Return (X, Y) of the center of cell containing provided text 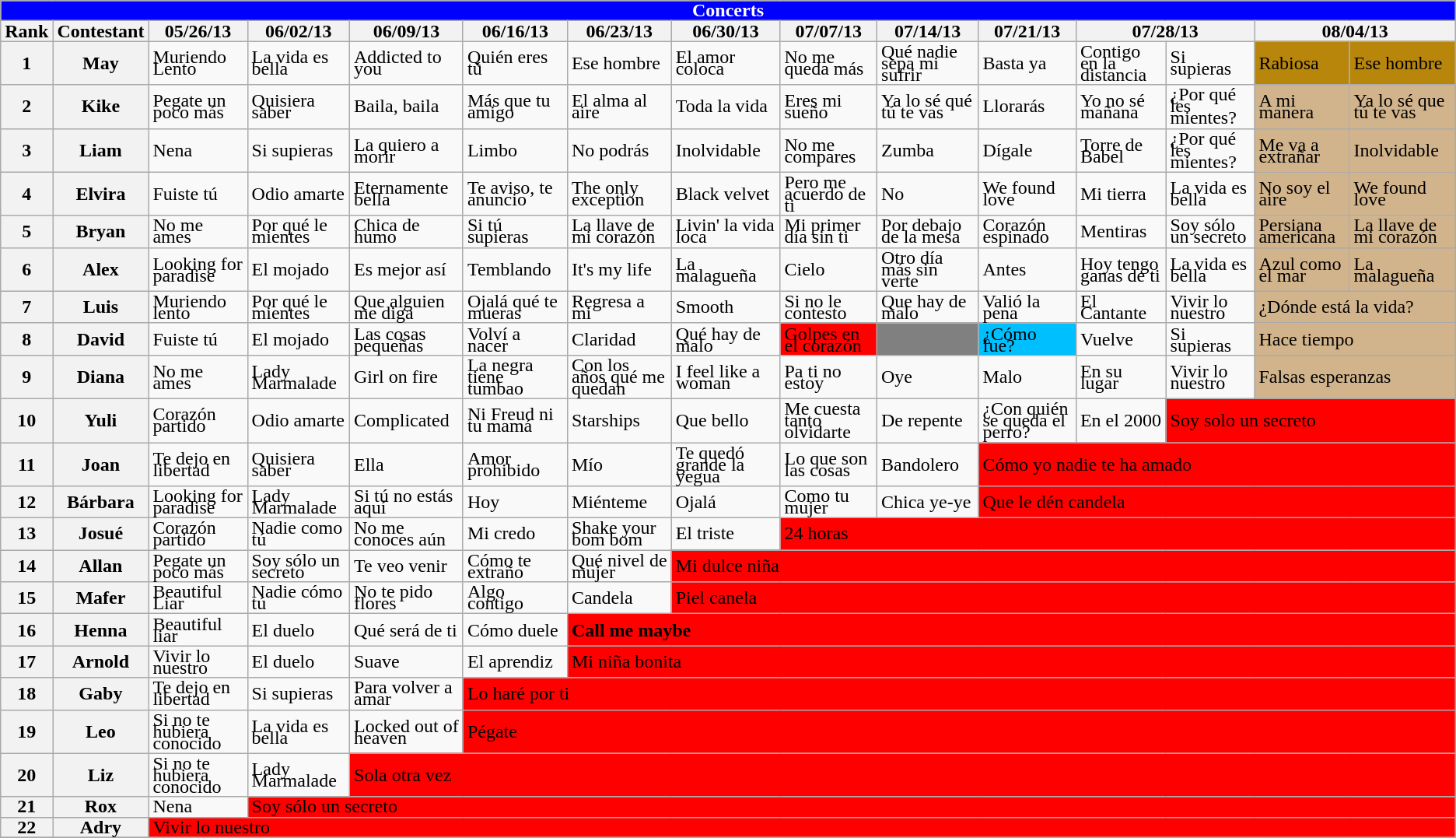
06/09/13 (407, 31)
No te pido flores (407, 598)
El alma al aire (619, 107)
Otro día más sin verte (928, 269)
El Cantante (1121, 307)
Quién eres tú (515, 63)
Liz (101, 775)
Addicted to you (407, 63)
Qué nadie sepa mi sufrir (928, 63)
A mi manera (1302, 107)
Piel canela (1063, 598)
7 (26, 307)
Que bello (726, 420)
Te veo venir (407, 566)
Que le dén candela (1216, 503)
Temblando (515, 269)
Locked out of heaven (407, 731)
Antes (1027, 269)
Que alguien me diga (407, 307)
16 (26, 630)
Como tu mujer (829, 503)
Nadie cómo tú (299, 598)
15 (26, 598)
Luis (101, 307)
6 (26, 269)
¿Con quién se queda el perro? (1027, 420)
No soy el aire (1302, 194)
Adry (101, 827)
Kike (101, 107)
Falsas esperanzas (1355, 377)
Hoy tengo ganas de ti (1121, 269)
Eres mi sueño (829, 107)
4 (26, 194)
Contigo en la distancia (1121, 63)
El aprendiz (515, 661)
I feel like a woman (726, 377)
Allan (101, 566)
Concerts (728, 11)
Me va a extrañar (1302, 150)
Suave (407, 661)
Si tú supieras (515, 232)
Claridad (619, 339)
Las cosas pequeñas (407, 339)
18 (26, 694)
Zumba (928, 150)
Ya lo sé qué tú te vas (928, 107)
Llorarás (1027, 107)
Bandolero (928, 464)
Henna (101, 630)
Bryan (101, 232)
Que hay de malo (928, 307)
Eternamente bella (407, 194)
Mafer (101, 598)
19 (26, 731)
Volví a nacer (515, 339)
Dígale (1027, 150)
Te aviso, te anuncio (515, 194)
Qué será de ti (407, 630)
It's my life (619, 269)
Ni Freud ni tu mamá (515, 420)
Nadie como tú (299, 534)
Yuli (101, 420)
Me cuesta tanto olvidarte (829, 420)
Ojalá qué te mueras (515, 307)
No me queda más (829, 63)
No podrás (619, 150)
Black velvet (726, 194)
No (928, 194)
Mi credo (515, 534)
Leo (101, 731)
Candela (619, 598)
Alex (101, 269)
5 (26, 232)
Mi niña bonita (1011, 661)
Mío (619, 464)
Vuelve (1121, 339)
No me compares (829, 150)
Yo no sé mañana (1121, 107)
13 (26, 534)
Starships (619, 420)
Chica ye-ye (928, 503)
17 (26, 661)
24 horas (1118, 534)
05/26/13 (198, 31)
Con los años qué me quedan (619, 377)
Golpes en el corazón (829, 339)
Sola otra vez (903, 775)
Shake your bom bom (619, 534)
Smooth (726, 307)
07/07/13 (829, 31)
Regresa a mi (619, 307)
En el 2000 (1121, 420)
Arnold (101, 661)
Mi dulce niña (1063, 566)
Cómo duele (515, 630)
May (101, 63)
8 (26, 339)
Rabiosa (1302, 63)
Cielo (829, 269)
Josué (101, 534)
Elvira (101, 194)
Muriendo lento (198, 307)
Valió la pena (1027, 307)
Ya lo sé que tú te vas (1402, 107)
La negra tiene tumbao (515, 377)
¿Cómo fue? (1027, 339)
Girl on fire (407, 377)
Baila, baila (407, 107)
Algo contigo (515, 598)
Para volver a amar (407, 694)
Beautiful liar (198, 630)
Cómo te extraño (515, 566)
De repente (928, 420)
Más que tu amigo (515, 107)
Corazón espinado (1027, 232)
El triste (726, 534)
1 (26, 63)
Contestant (101, 31)
Azul como el mar (1302, 269)
El amor coloca (726, 63)
21 (26, 807)
11 (26, 464)
Pégate (959, 731)
Si no le contesto (829, 307)
Lo haré por ti (959, 694)
06/16/13 (515, 31)
Ella (407, 464)
Gaby (101, 694)
9 (26, 377)
Mi tierra (1121, 194)
Liam (101, 150)
10 (26, 420)
2 (26, 107)
20 (26, 775)
07/28/13 (1165, 31)
06/23/13 (619, 31)
07/14/13 (928, 31)
Amor prohibido (515, 464)
Bárbara (101, 503)
Rox (101, 807)
Lo que son las cosas (829, 464)
07/21/13 (1027, 31)
Por debajo de la mesa (928, 232)
Joan (101, 464)
Soy solo un secreto (1311, 420)
No me conoces aún (407, 534)
22 (26, 827)
06/30/13 (726, 31)
Si tú no estás aquí (407, 503)
Pa ti no estoy (829, 377)
Qué hay de malo (726, 339)
Basta ya (1027, 63)
Rank (26, 31)
14 (26, 566)
Mentiras (1121, 232)
En su lugar (1121, 377)
Oye (928, 377)
Qué nivel de mujer (619, 566)
Chica de humo (407, 232)
Call me maybe (1011, 630)
Es mejor así (407, 269)
06/02/13 (299, 31)
Mi primer día sin ti (829, 232)
Cómo yo nadie te ha amado (1216, 464)
Pero me acuerdo de ti (829, 194)
Diana (101, 377)
Te quedó grande la yegua (726, 464)
Ojalá (726, 503)
Torre de Babel (1121, 150)
Muriendo Lento (198, 63)
Miénteme (619, 503)
Complicated (407, 420)
David (101, 339)
Hace tiempo (1355, 339)
Beautiful Liar (198, 598)
¿Dónde está la vida? (1355, 307)
Livin' la vida loca (726, 232)
Hoy (515, 503)
08/04/13 (1355, 31)
Persiana americana (1302, 232)
Limbo (515, 150)
La quiero a morir (407, 150)
Toda la vida (726, 107)
12 (26, 503)
Malo (1027, 377)
3 (26, 150)
The only exception (619, 194)
